Return (x, y) of the center of cell containing provided text 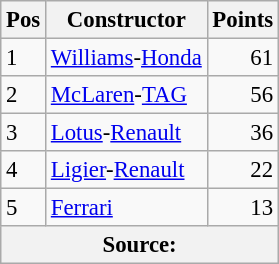
2 (24, 95)
61 (242, 58)
5 (24, 208)
4 (24, 170)
3 (24, 133)
Pos (24, 20)
Points (242, 20)
Source: (140, 245)
Ferrari (127, 208)
36 (242, 133)
22 (242, 170)
Lotus-Renault (127, 133)
56 (242, 95)
Williams-Honda (127, 58)
Constructor (127, 20)
McLaren-TAG (127, 95)
1 (24, 58)
Ligier-Renault (127, 170)
13 (242, 208)
